Identify which cell holds the provided text, then report its [x, y] central coordinate. 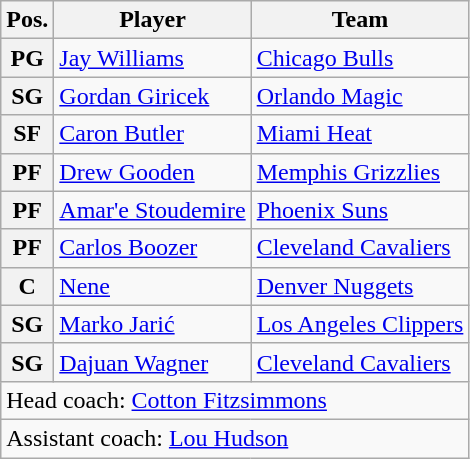
Gordan Giricek [152, 96]
Marko Jarić [152, 324]
Team [360, 20]
Denver Nuggets [360, 286]
Amar'e Stoudemire [152, 210]
Caron Butler [152, 134]
C [28, 286]
Memphis Grizzlies [360, 172]
SF [28, 134]
Head coach: Cotton Fitzsimmons [235, 400]
Dajuan Wagner [152, 362]
Jay Williams [152, 58]
Drew Gooden [152, 172]
Los Angeles Clippers [360, 324]
Nene [152, 286]
Orlando Magic [360, 96]
Player [152, 20]
PG [28, 58]
Pos. [28, 20]
Assistant coach: Lou Hudson [235, 438]
Carlos Boozer [152, 248]
Miami Heat [360, 134]
Chicago Bulls [360, 58]
Phoenix Suns [360, 210]
